Determine the [X, Y] coordinate at the center of the cell enclosing the given text.  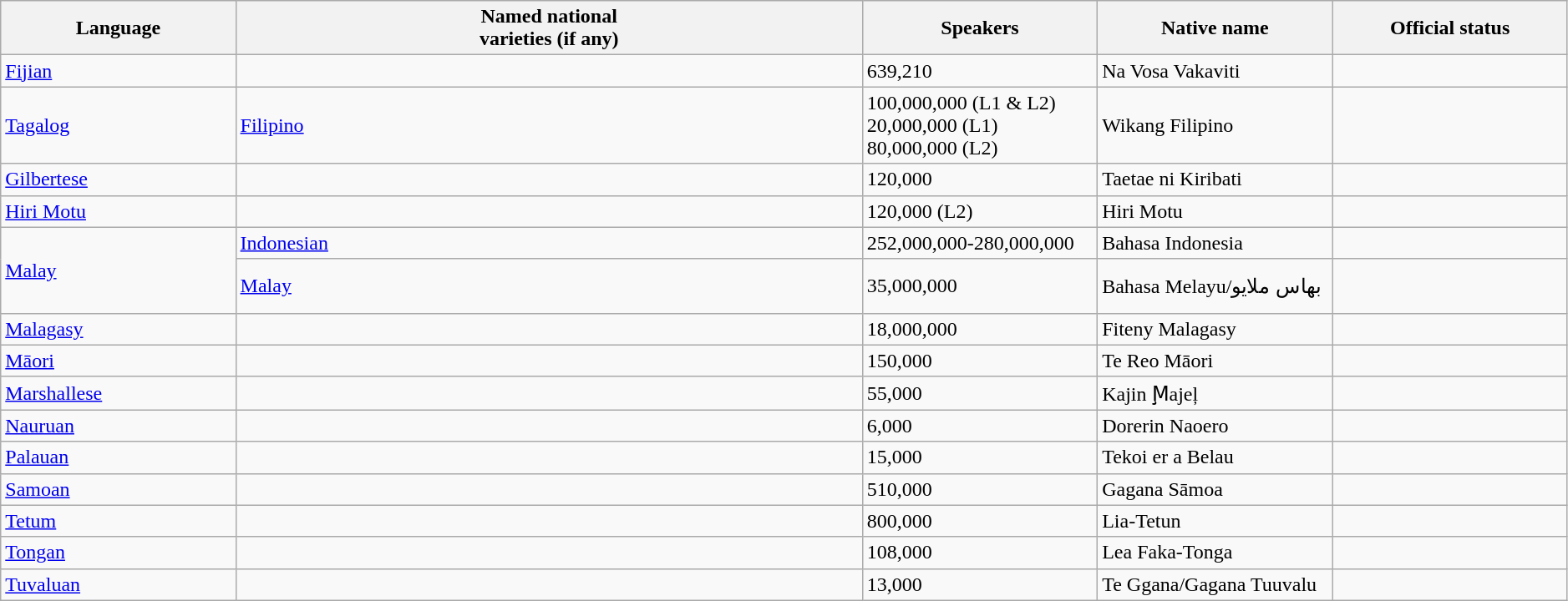
35,000,000 [979, 285]
Filipino [549, 125]
Nauruan [119, 426]
Malagasy [119, 329]
Lia-Tetun [1215, 521]
Te Reo Māori [1215, 361]
Fijian [119, 71]
Speakers [979, 28]
120,000 (L2) [979, 211]
Native name [1215, 28]
18,000,000 [979, 329]
Gilbertese [119, 179]
510,000 [979, 489]
Marshallese [119, 393]
Fiteny Malagasy [1215, 329]
Tuvaluan [119, 584]
252,000,000-280,000,000 [979, 243]
Gagana Sāmoa [1215, 489]
Taetae ni Kiribati [1215, 179]
Te Ggana/Gagana Tuuvalu [1215, 584]
100,000,000 (L1 & L2)20,000,000 (L1)80,000,000 (L2) [979, 125]
120,000 [979, 179]
Wikang Filipino [1215, 125]
Dorerin Naoero [1215, 426]
639,210 [979, 71]
Kajin M̧ajeļ [1215, 393]
Palauan [119, 457]
Tagalog [119, 125]
108,000 [979, 553]
Tongan [119, 553]
Indonesian [549, 243]
Bahasa Indonesia [1215, 243]
800,000 [979, 521]
Named nationalvarieties (if any) [549, 28]
Na Vosa Vakaviti [1215, 71]
Language [119, 28]
6,000 [979, 426]
Lea Faka-Tonga [1215, 553]
13,000 [979, 584]
Bahasa Melayu/بهاس ملايو [1215, 285]
Māori [119, 361]
Official status [1450, 28]
150,000 [979, 361]
Tekoi er a Belau [1215, 457]
Tetum [119, 521]
Samoan [119, 489]
15,000 [979, 457]
55,000 [979, 393]
